Scan for the cell matching the given text and deliver its (x, y) coordinate at center. 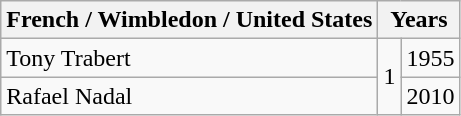
Years (419, 20)
Tony Trabert (190, 58)
Rafael Nadal (190, 96)
French / Wimbledon / United States (190, 20)
2010 (430, 96)
1955 (430, 58)
1 (390, 77)
